Locate the cell with the specified text and output its (x, y) center coordinate. 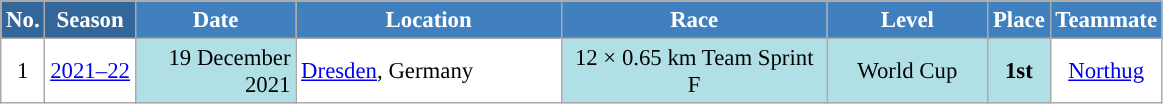
12 × 0.65 km Team Sprint F (694, 72)
No. (23, 20)
Dresden, Germany (429, 72)
Place (1019, 20)
Date (216, 20)
19 December 2021 (216, 72)
Northug (1106, 72)
Season (90, 20)
Teammate (1106, 20)
World Cup (908, 72)
Level (908, 20)
Race (694, 20)
1st (1019, 72)
2021–22 (90, 72)
Location (429, 20)
1 (23, 72)
